Scan for the cell matching the given text and deliver its (X, Y) coordinate at center. 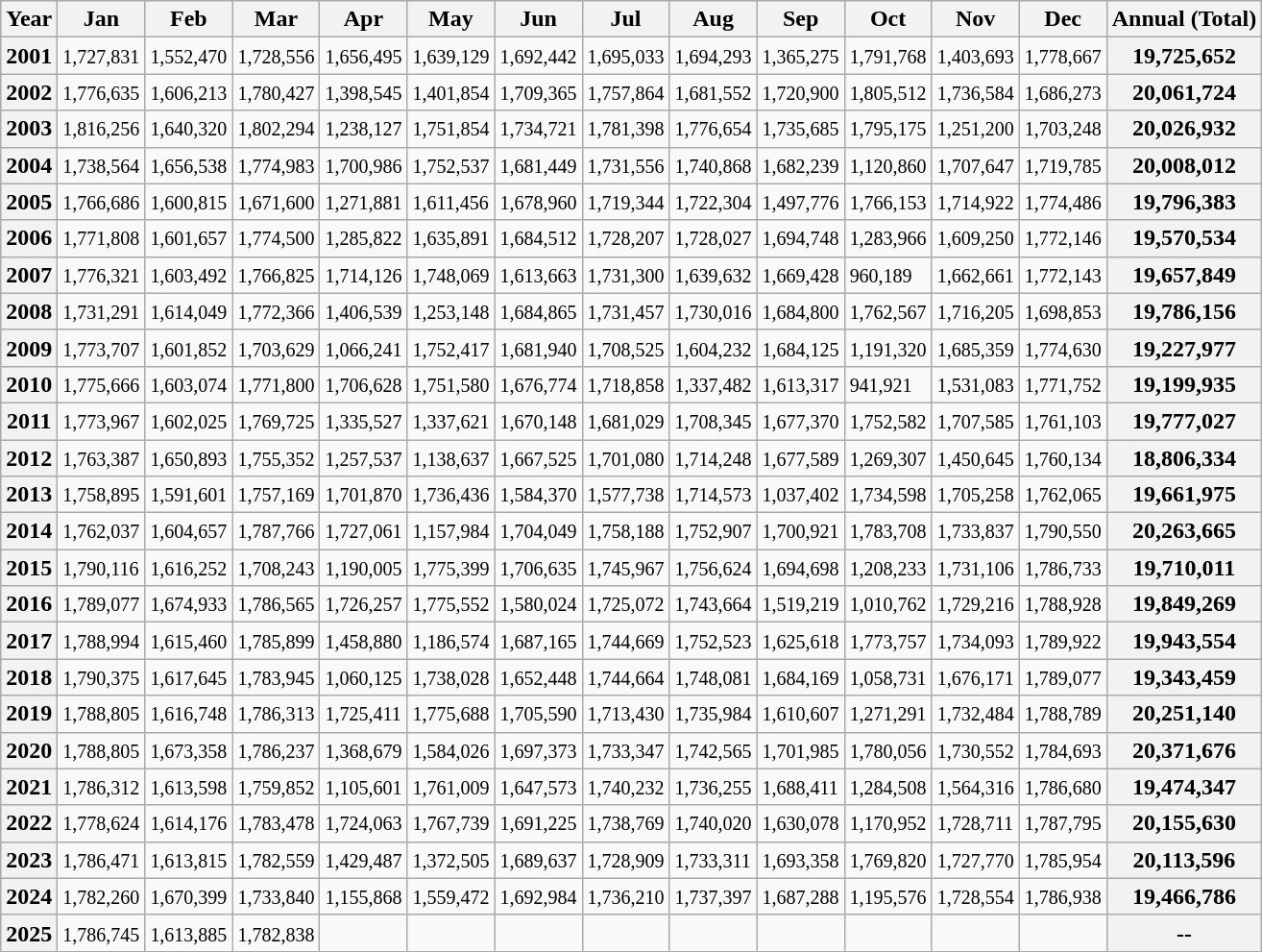
1,816,256 (102, 129)
1,682,239 (801, 165)
1,782,559 (277, 860)
1,613,598 (188, 787)
1,652,448 (538, 677)
20,113,596 (1184, 860)
1,740,232 (626, 787)
1,725,072 (626, 604)
1,785,954 (1062, 860)
1,170,952 (887, 823)
1,253,148 (451, 311)
1,458,880 (363, 641)
1,708,243 (277, 568)
1,691,225 (538, 823)
1,758,188 (626, 531)
1,772,146 (1062, 238)
1,687,288 (801, 896)
1,604,232 (713, 348)
19,725,652 (1184, 56)
May (451, 19)
1,737,397 (713, 896)
1,766,825 (277, 275)
1,271,881 (363, 202)
20,371,676 (1184, 750)
1,786,680 (1062, 787)
1,564,316 (976, 787)
19,657,849 (1184, 275)
1,606,213 (188, 92)
1,725,411 (363, 714)
1,759,852 (277, 787)
1,786,565 (277, 604)
1,688,411 (801, 787)
19,777,027 (1184, 421)
1,707,585 (976, 421)
2012 (29, 458)
1,335,527 (363, 421)
2004 (29, 165)
Oct (887, 19)
1,703,629 (277, 348)
2017 (29, 641)
20,061,724 (1184, 92)
1,694,293 (713, 56)
1,733,311 (713, 860)
1,757,169 (277, 495)
2020 (29, 750)
1,756,624 (713, 568)
1,609,250 (976, 238)
Jan (102, 19)
2009 (29, 348)
1,714,922 (976, 202)
1,742,565 (713, 750)
1,722,304 (713, 202)
1,401,854 (451, 92)
1,398,545 (363, 92)
1,787,795 (1062, 823)
1,580,024 (538, 604)
1,584,026 (451, 750)
1,774,983 (277, 165)
1,786,313 (277, 714)
1,693,358 (801, 860)
1,778,667 (1062, 56)
1,684,125 (801, 348)
1,786,733 (1062, 568)
1,684,800 (801, 311)
2019 (29, 714)
1,734,721 (538, 129)
1,729,216 (976, 604)
Feb (188, 19)
1,601,657 (188, 238)
1,284,508 (887, 787)
1,531,083 (976, 384)
1,788,928 (1062, 604)
Year (29, 19)
1,783,478 (277, 823)
19,570,534 (1184, 238)
1,740,020 (713, 823)
1,783,708 (887, 531)
1,676,774 (538, 384)
1,617,645 (188, 677)
1,662,661 (976, 275)
1,805,512 (887, 92)
1,630,078 (801, 823)
1,786,312 (102, 787)
1,138,637 (451, 458)
1,647,573 (538, 787)
1,611,456 (451, 202)
1,728,207 (626, 238)
1,684,512 (538, 238)
1,060,125 (363, 677)
1,719,344 (626, 202)
1,802,294 (277, 129)
1,700,921 (801, 531)
1,771,808 (102, 238)
1,773,707 (102, 348)
1,519,219 (801, 604)
1,010,762 (887, 604)
1,727,061 (363, 531)
1,769,820 (887, 860)
1,733,837 (976, 531)
Mar (277, 19)
1,613,885 (188, 933)
1,766,686 (102, 202)
1,577,738 (626, 495)
1,782,838 (277, 933)
2023 (29, 860)
2025 (29, 933)
1,773,967 (102, 421)
1,269,307 (887, 458)
1,686,273 (1062, 92)
1,676,171 (976, 677)
1,736,255 (713, 787)
1,734,093 (976, 641)
1,640,320 (188, 129)
1,727,831 (102, 56)
2002 (29, 92)
1,772,143 (1062, 275)
1,155,868 (363, 896)
1,718,858 (626, 384)
1,602,025 (188, 421)
1,685,359 (976, 348)
1,190,005 (363, 568)
1,656,538 (188, 165)
1,731,556 (626, 165)
1,697,373 (538, 750)
1,757,864 (626, 92)
1,639,632 (713, 275)
1,283,966 (887, 238)
2016 (29, 604)
1,703,248 (1062, 129)
Jun (538, 19)
Aug (713, 19)
-- (1184, 933)
1,727,770 (976, 860)
1,772,366 (277, 311)
1,677,589 (801, 458)
1,714,248 (713, 458)
Dec (1062, 19)
1,706,628 (363, 384)
1,748,069 (451, 275)
1,616,748 (188, 714)
1,701,870 (363, 495)
1,775,552 (451, 604)
1,762,567 (887, 311)
1,285,822 (363, 238)
1,337,621 (451, 421)
1,744,664 (626, 677)
1,681,449 (538, 165)
1,678,960 (538, 202)
1,613,663 (538, 275)
1,755,352 (277, 458)
1,734,598 (887, 495)
20,008,012 (1184, 165)
1,735,984 (713, 714)
2015 (29, 568)
1,738,028 (451, 677)
1,731,300 (626, 275)
1,735,685 (801, 129)
1,120,860 (887, 165)
2022 (29, 823)
1,791,768 (887, 56)
1,786,237 (277, 750)
1,674,933 (188, 604)
19,786,156 (1184, 311)
1,724,063 (363, 823)
1,787,766 (277, 531)
2014 (29, 531)
941,921 (887, 384)
1,600,815 (188, 202)
1,450,645 (976, 458)
1,066,241 (363, 348)
1,677,370 (801, 421)
1,738,564 (102, 165)
Sep (801, 19)
1,731,106 (976, 568)
1,681,029 (626, 421)
1,708,525 (626, 348)
20,026,932 (1184, 129)
1,785,899 (277, 641)
1,584,370 (538, 495)
1,736,584 (976, 92)
1,429,487 (363, 860)
1,208,233 (887, 568)
1,752,907 (713, 531)
1,625,618 (801, 641)
19,199,935 (1184, 384)
1,707,647 (976, 165)
1,700,986 (363, 165)
1,615,460 (188, 641)
1,752,523 (713, 641)
1,784,693 (1062, 750)
1,762,037 (102, 531)
1,744,669 (626, 641)
2021 (29, 787)
1,760,134 (1062, 458)
1,778,624 (102, 823)
1,788,789 (1062, 714)
1,251,200 (976, 129)
18,806,334 (1184, 458)
19,849,269 (1184, 604)
1,406,539 (363, 311)
1,736,210 (626, 896)
1,783,945 (277, 677)
1,714,126 (363, 275)
1,704,049 (538, 531)
1,719,785 (1062, 165)
1,698,853 (1062, 311)
1,790,375 (102, 677)
1,559,472 (451, 896)
1,732,484 (976, 714)
Nov (976, 19)
1,613,317 (801, 384)
1,368,679 (363, 750)
2003 (29, 129)
1,751,580 (451, 384)
1,781,398 (626, 129)
1,552,470 (188, 56)
1,752,582 (887, 421)
1,681,552 (713, 92)
20,155,630 (1184, 823)
1,257,537 (363, 458)
1,767,739 (451, 823)
1,714,573 (713, 495)
1,656,495 (363, 56)
1,238,127 (363, 129)
1,058,731 (887, 677)
1,786,938 (1062, 896)
1,730,552 (976, 750)
1,790,116 (102, 568)
1,706,635 (538, 568)
1,738,769 (626, 823)
1,670,399 (188, 896)
1,604,657 (188, 531)
1,191,320 (887, 348)
1,731,457 (626, 311)
1,603,492 (188, 275)
1,614,176 (188, 823)
2013 (29, 495)
1,337,482 (713, 384)
1,639,129 (451, 56)
1,786,745 (102, 933)
1,771,800 (277, 384)
1,751,854 (451, 129)
2011 (29, 421)
1,743,664 (713, 604)
2005 (29, 202)
1,365,275 (801, 56)
1,728,556 (277, 56)
1,790,550 (1062, 531)
1,728,909 (626, 860)
1,692,984 (538, 896)
1,776,321 (102, 275)
1,740,868 (713, 165)
1,774,486 (1062, 202)
1,776,635 (102, 92)
1,773,757 (887, 641)
1,105,601 (363, 787)
1,774,500 (277, 238)
960,189 (887, 275)
1,497,776 (801, 202)
1,635,891 (451, 238)
1,775,399 (451, 568)
1,673,358 (188, 750)
2008 (29, 311)
1,681,940 (538, 348)
1,780,427 (277, 92)
1,752,537 (451, 165)
2006 (29, 238)
1,761,009 (451, 787)
1,671,600 (277, 202)
1,687,165 (538, 641)
19,474,347 (1184, 787)
1,669,428 (801, 275)
1,157,984 (451, 531)
1,692,442 (538, 56)
1,403,693 (976, 56)
19,227,977 (1184, 348)
19,943,554 (1184, 641)
1,774,630 (1062, 348)
1,789,922 (1062, 641)
2024 (29, 896)
1,728,027 (713, 238)
1,684,865 (538, 311)
1,716,205 (976, 311)
1,705,590 (538, 714)
1,709,365 (538, 92)
1,775,666 (102, 384)
1,758,895 (102, 495)
1,736,436 (451, 495)
1,610,607 (801, 714)
1,613,815 (188, 860)
1,726,257 (363, 604)
1,771,752 (1062, 384)
1,701,985 (801, 750)
2018 (29, 677)
20,251,140 (1184, 714)
20,263,665 (1184, 531)
1,752,417 (451, 348)
1,372,505 (451, 860)
1,728,711 (976, 823)
Jul (626, 19)
Annual (Total) (1184, 19)
1,650,893 (188, 458)
1,694,698 (801, 568)
1,730,016 (713, 311)
1,684,169 (801, 677)
1,670,148 (538, 421)
1,701,080 (626, 458)
1,689,637 (538, 860)
1,795,175 (887, 129)
1,037,402 (801, 495)
1,667,525 (538, 458)
19,661,975 (1184, 495)
1,776,654 (713, 129)
1,780,056 (887, 750)
1,748,081 (713, 677)
1,713,430 (626, 714)
1,763,387 (102, 458)
1,591,601 (188, 495)
Apr (363, 19)
1,720,900 (801, 92)
1,616,252 (188, 568)
1,195,576 (887, 896)
2001 (29, 56)
1,788,994 (102, 641)
1,786,471 (102, 860)
2007 (29, 275)
1,614,049 (188, 311)
1,761,103 (1062, 421)
1,766,153 (887, 202)
19,466,786 (1184, 896)
1,728,554 (976, 896)
1,601,852 (188, 348)
1,731,291 (102, 311)
2010 (29, 384)
1,603,074 (188, 384)
1,694,748 (801, 238)
1,733,840 (277, 896)
1,708,345 (713, 421)
1,762,065 (1062, 495)
1,271,291 (887, 714)
1,186,574 (451, 641)
1,745,967 (626, 568)
1,782,260 (102, 896)
1,769,725 (277, 421)
19,710,011 (1184, 568)
1,695,033 (626, 56)
1,733,347 (626, 750)
19,343,459 (1184, 677)
1,775,688 (451, 714)
19,796,383 (1184, 202)
1,705,258 (976, 495)
